Determine the (X, Y) coordinate at the center of the cell enclosing the given text.  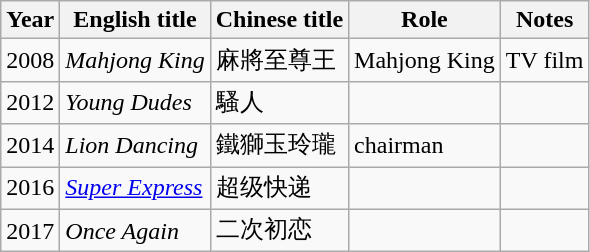
鐵獅玉玲瓏 (279, 146)
超级快递 (279, 188)
chairman (425, 146)
TV film (544, 60)
2014 (30, 146)
Chinese title (279, 20)
Notes (544, 20)
Lion Dancing (135, 146)
Role (425, 20)
2012 (30, 102)
Once Again (135, 230)
2016 (30, 188)
English title (135, 20)
Year (30, 20)
騷人 (279, 102)
麻將至尊王 (279, 60)
Young Dudes (135, 102)
Super Express (135, 188)
2008 (30, 60)
二次初恋 (279, 230)
2017 (30, 230)
